Scan for the cell matching the given text and deliver its [X, Y] coordinate at center. 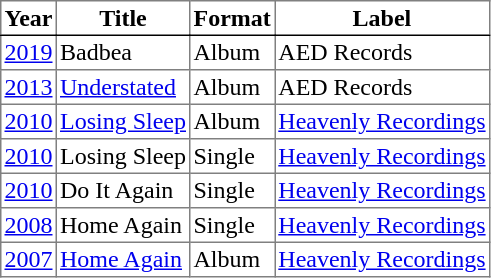
Badbea [123, 52]
2019 [29, 52]
Understated [123, 87]
2008 [29, 225]
Format [232, 18]
2007 [29, 259]
Year [29, 18]
Label [382, 18]
Title [123, 18]
Do It Again [123, 190]
2013 [29, 87]
